Return [X, Y] of the center of cell containing provided text 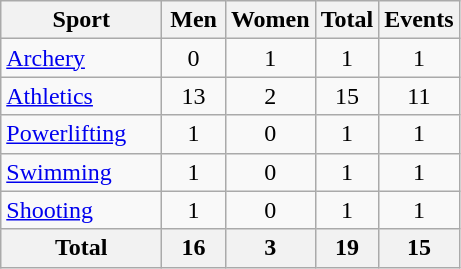
Athletics [82, 96]
Shooting [82, 210]
13 [194, 96]
16 [194, 248]
Sport [82, 20]
Men [194, 20]
19 [347, 248]
Swimming [82, 172]
Events [419, 20]
3 [270, 248]
11 [419, 96]
2 [270, 96]
Archery [82, 58]
Women [270, 20]
Powerlifting [82, 134]
